Scan for the cell matching the given text and deliver its [X, Y] coordinate at center. 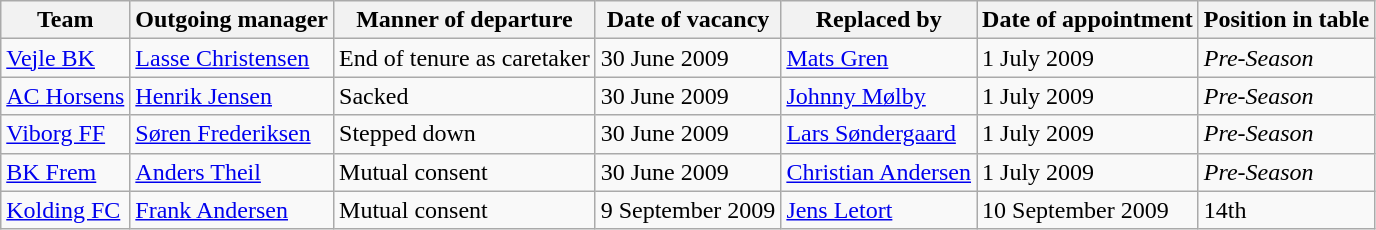
Mats Gren [879, 58]
Henrik Jensen [232, 96]
14th [1286, 210]
Stepped down [465, 134]
Viborg FF [66, 134]
Outgoing manager [232, 20]
AC Horsens [66, 96]
Frank Andersen [232, 210]
Replaced by [879, 20]
End of tenure as caretaker [465, 58]
Position in table [1286, 20]
Date of vacancy [688, 20]
Manner of departure [465, 20]
9 September 2009 [688, 210]
Sacked [465, 96]
Anders Theil [232, 172]
Date of appointment [1088, 20]
Lars Søndergaard [879, 134]
Team [66, 20]
Lasse Christensen [232, 58]
Kolding FC [66, 210]
BK Frem [66, 172]
Jens Letort [879, 210]
Søren Frederiksen [232, 134]
Vejle BK [66, 58]
Johnny Mølby [879, 96]
10 September 2009 [1088, 210]
Christian Andersen [879, 172]
